Search for the cell housing the specified text and yield its (X, Y) center coordinate. 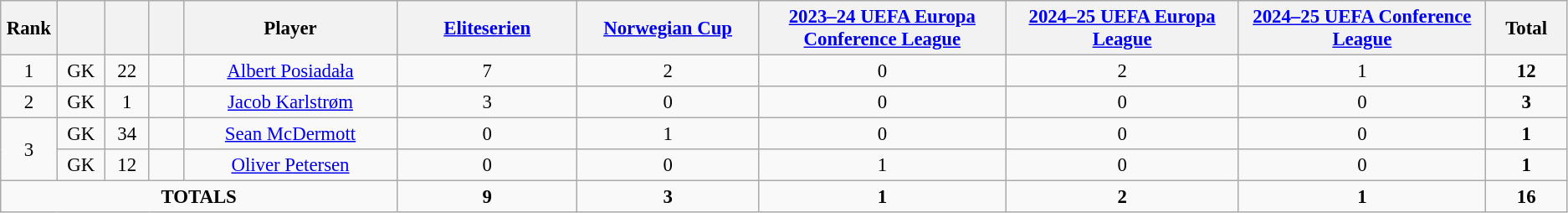
Albert Posiadała (290, 71)
2024–25 UEFA Europa League (1122, 29)
2024–25 UEFA Conference League (1362, 29)
Player (290, 29)
Jacob Karlstrøm (290, 102)
Oliver Petersen (290, 165)
16 (1526, 197)
Eliteserien (487, 29)
34 (126, 134)
2023–24 UEFA Europa Conference League (882, 29)
Rank (28, 29)
Sean McDermott (290, 134)
9 (487, 197)
22 (126, 71)
Total (1526, 29)
Norwegian Cup (668, 29)
TOTALS (199, 197)
7 (487, 71)
